Return the (x, y) coordinate for the center point of the cell that contains the specified text.  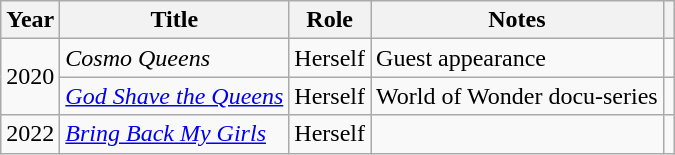
2022 (30, 134)
Bring Back My Girls (174, 134)
Year (30, 20)
2020 (30, 77)
Title (174, 20)
Notes (518, 20)
Cosmo Queens (174, 58)
World of Wonder docu-series (518, 96)
Role (330, 20)
Guest appearance (518, 58)
God Shave the Queens (174, 96)
